Determine the (x, y) coordinate at the center of the cell enclosing the given text.  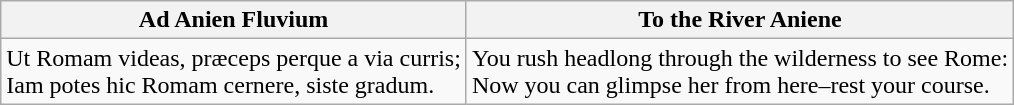
You rush headlong through the wilderness to see Rome:Now you can glimpse her from here–rest your course. (740, 72)
Ut Romam videas, præceps perque a via curris;Iam potes hic Romam cernere, siste gradum. (234, 72)
To the River Aniene (740, 20)
Ad Anien Fluvium (234, 20)
